Detect which cell encompasses the target text, then output its (X, Y) center coordinate. 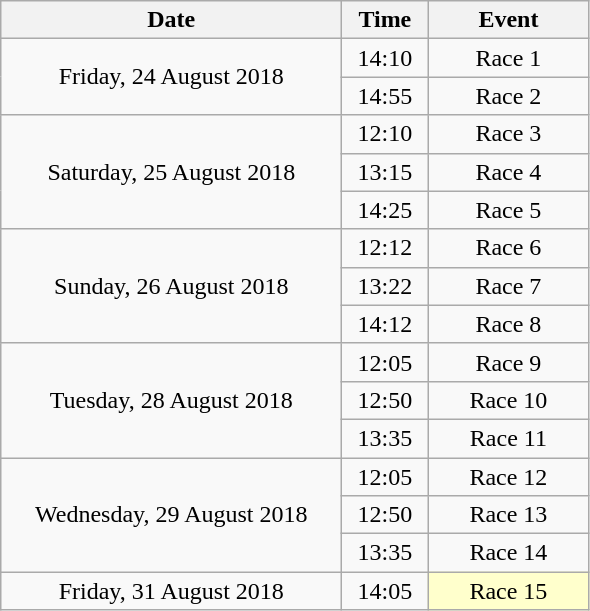
Race 12 (508, 477)
Race 14 (508, 553)
Saturday, 25 August 2018 (172, 172)
Race 9 (508, 362)
13:15 (385, 172)
14:55 (385, 96)
14:12 (385, 324)
Event (508, 20)
14:05 (385, 591)
Tuesday, 28 August 2018 (172, 400)
Race 1 (508, 58)
Race 3 (508, 134)
Race 11 (508, 438)
Friday, 24 August 2018 (172, 77)
Race 5 (508, 210)
Race 7 (508, 286)
14:25 (385, 210)
13:22 (385, 286)
Time (385, 20)
12:12 (385, 248)
Race 8 (508, 324)
14:10 (385, 58)
Race 13 (508, 515)
Wednesday, 29 August 2018 (172, 515)
Race 15 (508, 591)
Race 4 (508, 172)
Race 2 (508, 96)
Sunday, 26 August 2018 (172, 286)
Friday, 31 August 2018 (172, 591)
Date (172, 20)
Race 10 (508, 400)
Race 6 (508, 248)
12:10 (385, 134)
